Locate the cell with the specified text and output its (x, y) center coordinate. 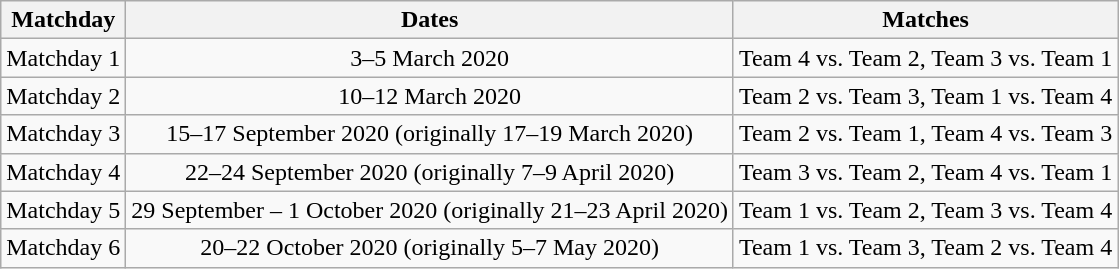
Matches (925, 20)
29 September – 1 October 2020 (originally 21–23 April 2020) (430, 210)
20–22 October 2020 (originally 5–7 May 2020) (430, 248)
Team 1 vs. Team 3, Team 2 vs. Team 4 (925, 248)
3–5 March 2020 (430, 58)
Team 2 vs. Team 1, Team 4 vs. Team 3 (925, 134)
Matchday 6 (64, 248)
Matchday 1 (64, 58)
Team 3 vs. Team 2, Team 4 vs. Team 1 (925, 172)
Dates (430, 20)
Matchday 3 (64, 134)
Matchday 5 (64, 210)
Matchday 2 (64, 96)
22–24 September 2020 (originally 7–9 April 2020) (430, 172)
Team 4 vs. Team 2, Team 3 vs. Team 1 (925, 58)
Matchday (64, 20)
Team 1 vs. Team 2, Team 3 vs. Team 4 (925, 210)
10–12 March 2020 (430, 96)
15–17 September 2020 (originally 17–19 March 2020) (430, 134)
Matchday 4 (64, 172)
Team 2 vs. Team 3, Team 1 vs. Team 4 (925, 96)
